Pinpoint the cell where the given text exists, returning its [x, y] midpoint coordinate. 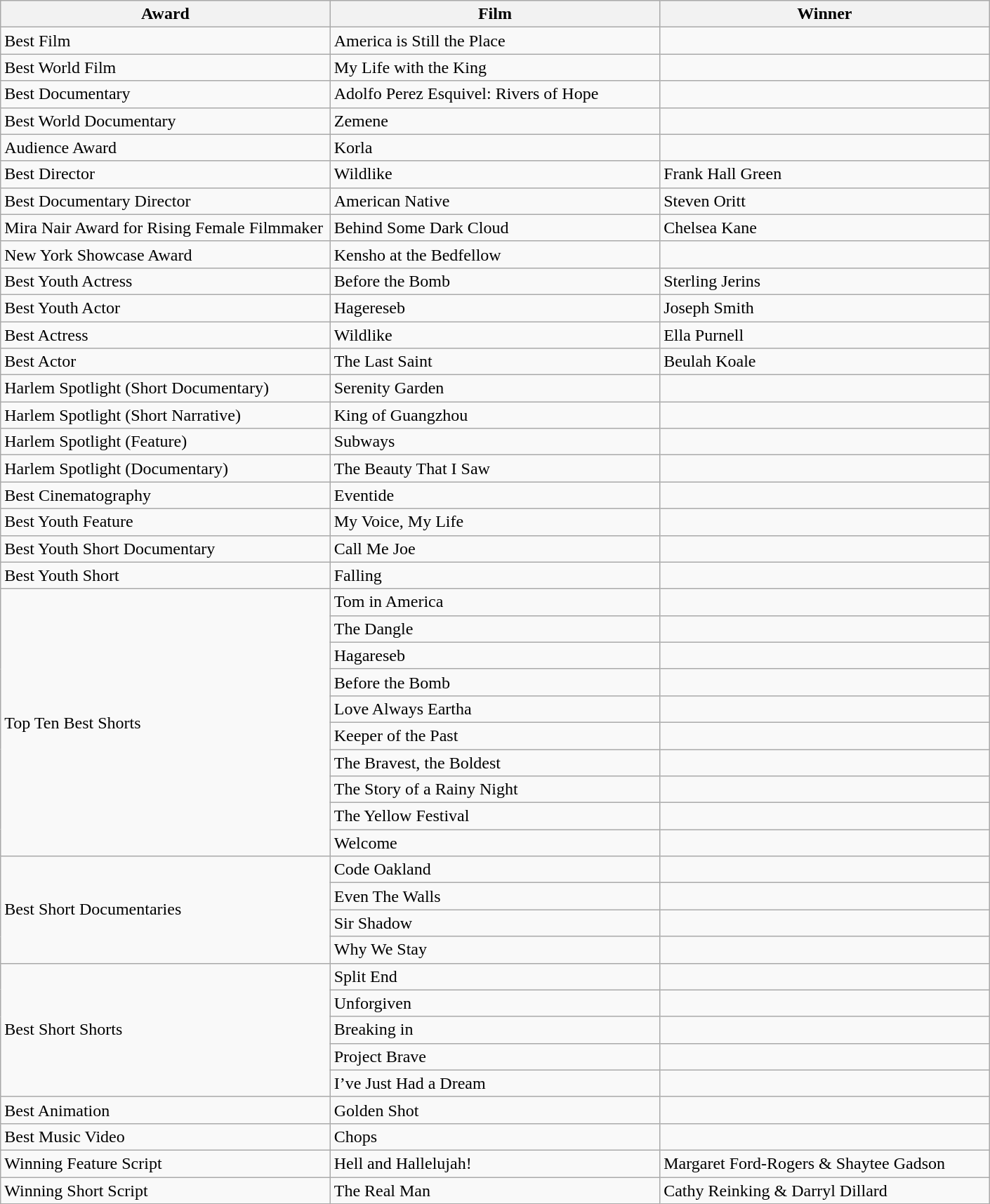
Frank Hall Green [824, 174]
Code Oakland [494, 870]
Serenity Garden [494, 388]
Welcome [494, 843]
Audience Award [166, 148]
Joseph Smith [824, 308]
Why We Stay [494, 950]
Split End [494, 976]
Winning Feature Script [166, 1163]
Hagareseb [494, 655]
Sir Shadow [494, 923]
Best Animation [166, 1110]
Best Cinematography [166, 495]
Harlem Spotlight (Documentary) [166, 469]
Best Youth Actress [166, 281]
Keeper of the Past [494, 735]
Best Actress [166, 335]
The Last Saint [494, 362]
Best Music Video [166, 1137]
Eventide [494, 495]
Margaret Ford-Rogers & Shaytee Gadson [824, 1163]
Film [494, 14]
King of Guangzhou [494, 415]
Even The Walls [494, 896]
Love Always Eartha [494, 709]
Beulah Koale [824, 362]
The Story of a Rainy Night [494, 790]
America is Still the Place [494, 41]
The Real Man [494, 1191]
Kensho at the Bedfellow [494, 254]
Cathy Reinking & Darryl Dillard [824, 1191]
Project Brave [494, 1056]
New York Showcase Award [166, 254]
Ella Purnell [824, 335]
Best Youth Actor [166, 308]
Hell and Hallelujah! [494, 1163]
Breaking in [494, 1030]
Golden Shot [494, 1110]
Winner [824, 14]
Best Director [166, 174]
Harlem Spotlight (Short Documentary) [166, 388]
Zemene [494, 121]
Harlem Spotlight (Feature) [166, 442]
Best Youth Short Documentary [166, 549]
The Bravest, the Boldest [494, 762]
Chelsea Kane [824, 228]
Best Short Documentaries [166, 910]
Behind Some Dark Cloud [494, 228]
I’ve Just Had a Dream [494, 1083]
American Native [494, 201]
The Dangle [494, 629]
Best Documentary [166, 94]
The Yellow Festival [494, 816]
Korla [494, 148]
Call Me Joe [494, 549]
Best Short Shorts [166, 1030]
Best World Documentary [166, 121]
Best World Film [166, 67]
Mira Nair Award for Rising Female Filmmaker [166, 228]
Sterling Jerins [824, 281]
Best Youth Feature [166, 522]
The Beauty That I Saw [494, 469]
Subways [494, 442]
My Voice, My Life [494, 522]
Harlem Spotlight (Short Narrative) [166, 415]
Tom in America [494, 602]
Top Ten Best Shorts [166, 722]
Best Documentary Director [166, 201]
Best Film [166, 41]
Chops [494, 1137]
Steven Oritt [824, 201]
Hagereseb [494, 308]
Winning Short Script [166, 1191]
Unforgiven [494, 1003]
My Life with the King [494, 67]
Best Actor [166, 362]
Falling [494, 575]
Adolfo Perez Esquivel: Rivers of Hope [494, 94]
Best Youth Short [166, 575]
Award [166, 14]
